Extract the [x, y] coordinate from the center of the cell holding the provided text.  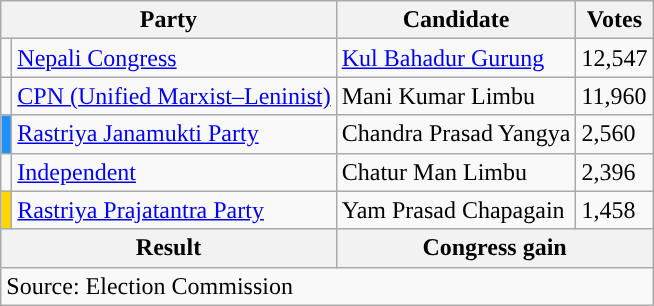
Kul Bahadur Gurung [456, 58]
Result [168, 248]
Nepali Congress [174, 58]
1,458 [614, 210]
Chandra Prasad Yangya [456, 134]
Congress gain [494, 248]
Chatur Man Limbu [456, 172]
Independent [174, 172]
11,960 [614, 96]
Yam Prasad Chapagain [456, 210]
CPN (Unified Marxist–Leninist) [174, 96]
2,396 [614, 172]
Source: Election Commission [327, 286]
Rastriya Prajatantra Party [174, 210]
12,547 [614, 58]
Rastriya Janamukti Party [174, 134]
Mani Kumar Limbu [456, 96]
Votes [614, 20]
Candidate [456, 20]
2,560 [614, 134]
Party [168, 20]
